Determine the (x, y) coordinate at the center of the cell enclosing the given text.  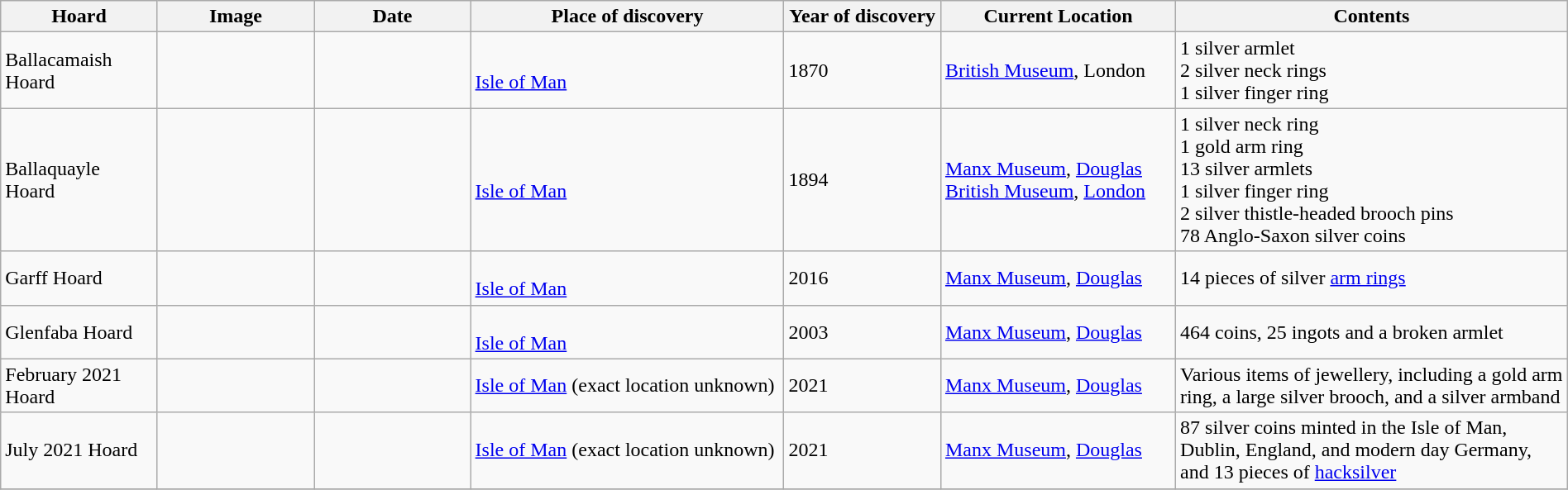
Contents (1372, 17)
2016 (862, 278)
Manx Museum, DouglasBritish Museum, London (1058, 180)
Ballacamaish Hoard (79, 70)
Hoard (79, 17)
1 silver neck ring1 gold arm ring13 silver armlets1 silver finger ring2 silver thistle-headed brooch pins78 Anglo-Saxon silver coins (1372, 180)
Glenfaba Hoard (79, 332)
Image (235, 17)
February 2021 Hoard (79, 385)
British Museum, London (1058, 70)
Date (392, 17)
Ballaquayle Hoard (79, 180)
2003 (862, 332)
464 coins, 25 ingots and a broken armlet (1372, 332)
Garff Hoard (79, 278)
14 pieces of silver arm rings (1372, 278)
1870 (862, 70)
Various items of jewellery, including a gold arm ring, a large silver brooch, and a silver armband (1372, 385)
July 2021 Hoard (79, 450)
87 silver coins minted in the Isle of Man, Dublin, England, and modern day Germany, and 13 pieces of hacksilver (1372, 450)
1894 (862, 180)
1 silver armlet2 silver neck rings1 silver finger ring (1372, 70)
Place of discovery (627, 17)
Current Location (1058, 17)
Year of discovery (862, 17)
